Detect which cell encompasses the target text, then output its [x, y] center coordinate. 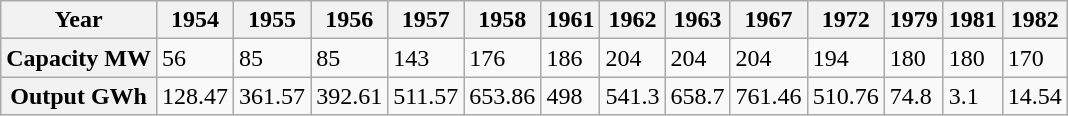
186 [570, 58]
361.57 [272, 96]
Output GWh [79, 96]
511.57 [426, 96]
1957 [426, 20]
Year [79, 20]
74.8 [914, 96]
1961 [570, 20]
761.46 [768, 96]
392.61 [350, 96]
170 [1034, 58]
1954 [194, 20]
498 [570, 96]
56 [194, 58]
Capacity MW [79, 58]
510.76 [846, 96]
1981 [972, 20]
1967 [768, 20]
653.86 [502, 96]
658.7 [698, 96]
143 [426, 58]
541.3 [632, 96]
194 [846, 58]
1955 [272, 20]
14.54 [1034, 96]
3.1 [972, 96]
128.47 [194, 96]
176 [502, 58]
1979 [914, 20]
1982 [1034, 20]
1958 [502, 20]
1956 [350, 20]
1963 [698, 20]
1972 [846, 20]
1962 [632, 20]
